Scan for the cell matching the given text and deliver its (X, Y) coordinate at center. 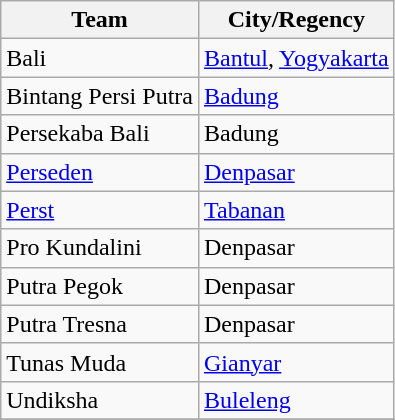
Undiksha (100, 400)
Pro Kundalini (100, 248)
Persekaba Bali (100, 134)
Tabanan (296, 210)
Bantul, Yogyakarta (296, 58)
Perseden (100, 172)
Putra Tresna (100, 324)
Team (100, 20)
Bali (100, 58)
Tunas Muda (100, 362)
Gianyar (296, 362)
City/Regency (296, 20)
Putra Pegok (100, 286)
Perst (100, 210)
Buleleng (296, 400)
Bintang Persi Putra (100, 96)
